Locate the cell with the specified text and output its (X, Y) center coordinate. 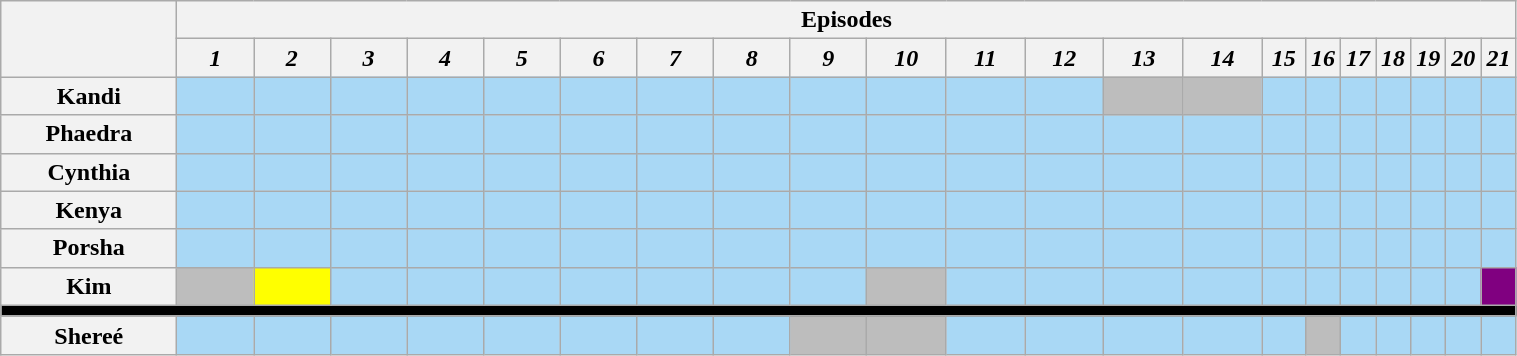
Shereé (89, 335)
1 (216, 58)
3 (368, 58)
20 (1464, 58)
Cynthia (89, 172)
Kandi (89, 96)
7 (676, 58)
15 (1284, 58)
Episodes (846, 20)
10 (906, 58)
9 (828, 58)
Kenya (89, 210)
21 (1498, 58)
Phaedra (89, 134)
13 (1144, 58)
12 (1064, 58)
18 (1394, 58)
16 (1322, 58)
14 (1222, 58)
17 (1358, 58)
8 (752, 58)
4 (446, 58)
Kim (89, 286)
19 (1428, 58)
5 (522, 58)
11 (986, 58)
2 (292, 58)
Porsha (89, 248)
6 (598, 58)
